Search for the cell housing the specified text and yield its [X, Y] center coordinate. 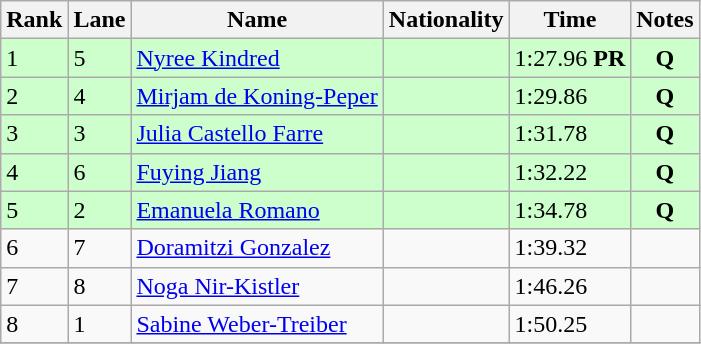
Name [257, 20]
Doramitzi Gonzalez [257, 248]
1:46.26 [570, 286]
Mirjam de Koning-Peper [257, 96]
Nationality [446, 20]
Emanuela Romano [257, 210]
Notes [665, 20]
1:31.78 [570, 134]
Time [570, 20]
1:32.22 [570, 172]
Julia Castello Farre [257, 134]
1:34.78 [570, 210]
Rank [34, 20]
Lane [100, 20]
Nyree Kindred [257, 58]
Sabine Weber-Treiber [257, 324]
1:50.25 [570, 324]
1:29.86 [570, 96]
1:39.32 [570, 248]
Noga Nir-Kistler [257, 286]
Fuying Jiang [257, 172]
1:27.96 PR [570, 58]
